Locate the cell with the specified text and output its (X, Y) center coordinate. 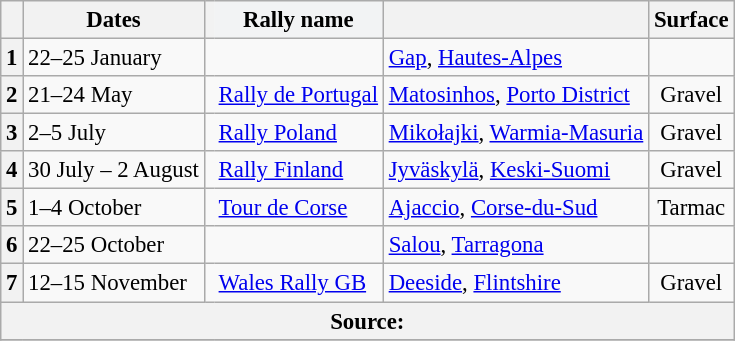
4 (12, 170)
Ajaccio, Corse-du-Sud (516, 208)
2 (12, 95)
Matosinhos, Porto District (516, 95)
5 (12, 208)
Wales Rally GB (298, 283)
Surface (692, 20)
3 (12, 133)
Rally Finland (298, 170)
1 (12, 58)
7 (12, 283)
Rally de Portugal (298, 95)
1–4 October (114, 208)
Tarmac (692, 208)
Jyväskylä, Keski-Suomi (516, 170)
Rally Poland (298, 133)
22–25 October (114, 245)
Rally name (298, 20)
Deeside, Flintshire (516, 283)
21–24 May (114, 95)
12–15 November (114, 283)
2–5 July (114, 133)
Source: (368, 321)
Tour de Corse (298, 208)
6 (12, 245)
30 July – 2 August (114, 170)
Gap, Hautes-Alpes (516, 58)
Mikołajki, Warmia-Masuria (516, 133)
Dates (114, 20)
22–25 January (114, 58)
Salou, Tarragona (516, 245)
